Provide the (x, y) coordinate of the cell's center where the given text is located.  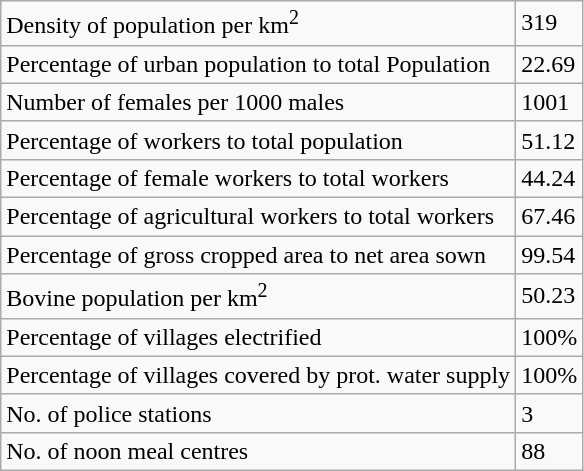
99.54 (550, 255)
1001 (550, 102)
3 (550, 413)
Percentage of gross cropped area to net area sown (258, 255)
Percentage of workers to total population (258, 140)
319 (550, 24)
67.46 (550, 217)
Number of females per 1000 males (258, 102)
Percentage of agricultural workers to total workers (258, 217)
44.24 (550, 178)
Percentage of urban population to total Population (258, 64)
Percentage of villages covered by prot. water supply (258, 375)
50.23 (550, 296)
Percentage of female workers to total workers (258, 178)
Density of population per km2 (258, 24)
Bovine population per km2 (258, 296)
Percentage of villages electrified (258, 337)
88 (550, 451)
22.69 (550, 64)
No. of police stations (258, 413)
51.12 (550, 140)
No. of noon meal centres (258, 451)
